Search for the cell housing the specified text and yield its (x, y) center coordinate. 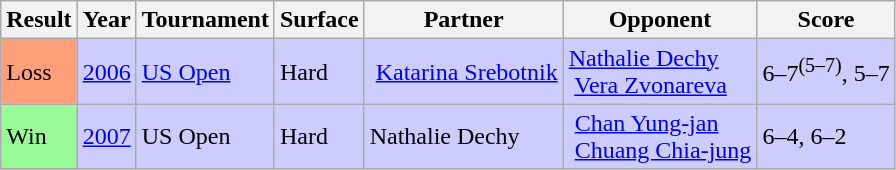
Opponent (660, 20)
Partner (464, 20)
Year (106, 20)
Result (39, 20)
Surface (319, 20)
Win (39, 136)
Loss (39, 72)
Nathalie Dechy (464, 136)
Katarina Srebotnik (464, 72)
6–7(5–7), 5–7 (826, 72)
6–4, 6–2 (826, 136)
Score (826, 20)
2007 (106, 136)
Nathalie Dechy Vera Zvonareva (660, 72)
Tournament (205, 20)
Chan Yung-jan Chuang Chia-jung (660, 136)
2006 (106, 72)
